Locate the cell with the specified text and output its (X, Y) center coordinate. 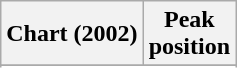
Peakposition (189, 34)
Chart (2002) (72, 34)
